Return the (X, Y) coordinate for the center point of the cell that contains the specified text.  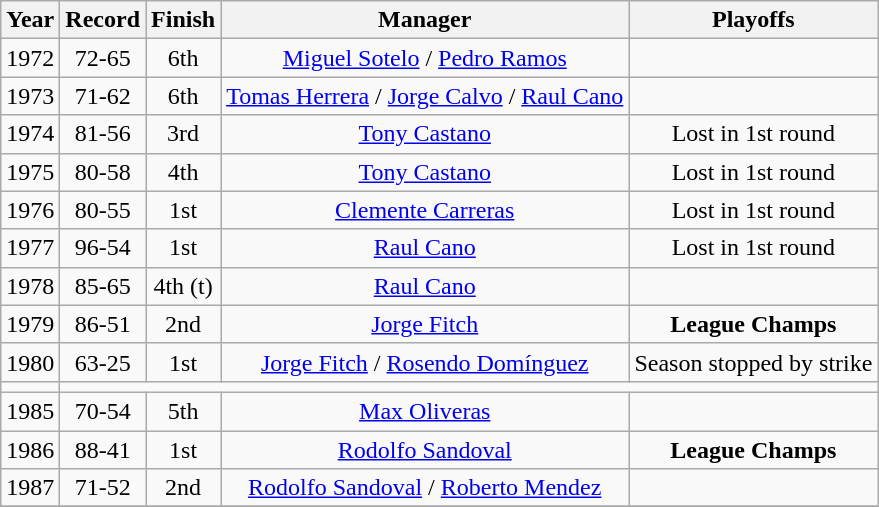
Manager (425, 20)
Playoffs (754, 20)
80-55 (103, 210)
70-54 (103, 411)
Tomas Herrera / Jorge Calvo / Raul Cano (425, 96)
1980 (30, 362)
63-25 (103, 362)
Record (103, 20)
Jorge Fitch / Rosendo Domínguez (425, 362)
88-41 (103, 449)
1975 (30, 172)
85-65 (103, 286)
1972 (30, 58)
86-51 (103, 324)
1986 (30, 449)
Rodolfo Sandoval / Roberto Mendez (425, 488)
Finish (184, 20)
72-65 (103, 58)
1977 (30, 248)
1985 (30, 411)
5th (184, 411)
1976 (30, 210)
Max Oliveras (425, 411)
1978 (30, 286)
4th (184, 172)
71-52 (103, 488)
80-58 (103, 172)
1974 (30, 134)
1979 (30, 324)
96-54 (103, 248)
Clemente Carreras (425, 210)
Miguel Sotelo / Pedro Ramos (425, 58)
Rodolfo Sandoval (425, 449)
Season stopped by strike (754, 362)
81-56 (103, 134)
3rd (184, 134)
1973 (30, 96)
1987 (30, 488)
71-62 (103, 96)
Year (30, 20)
Jorge Fitch (425, 324)
4th (t) (184, 286)
